Extract the (x, y) coordinate from the center of the cell holding the provided text.  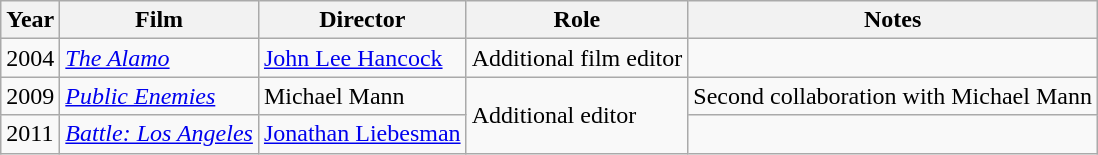
Michael Mann (362, 96)
Year (30, 20)
Jonathan Liebesman (362, 134)
2009 (30, 96)
Director (362, 20)
John Lee Hancock (362, 58)
Battle: Los Angeles (160, 134)
Additional editor (577, 115)
Film (160, 20)
Notes (893, 20)
Second collaboration with Michael Mann (893, 96)
Additional film editor (577, 58)
Public Enemies (160, 96)
2011 (30, 134)
2004 (30, 58)
The Alamo (160, 58)
Role (577, 20)
